Locate the cell with the specified text and output its [x, y] center coordinate. 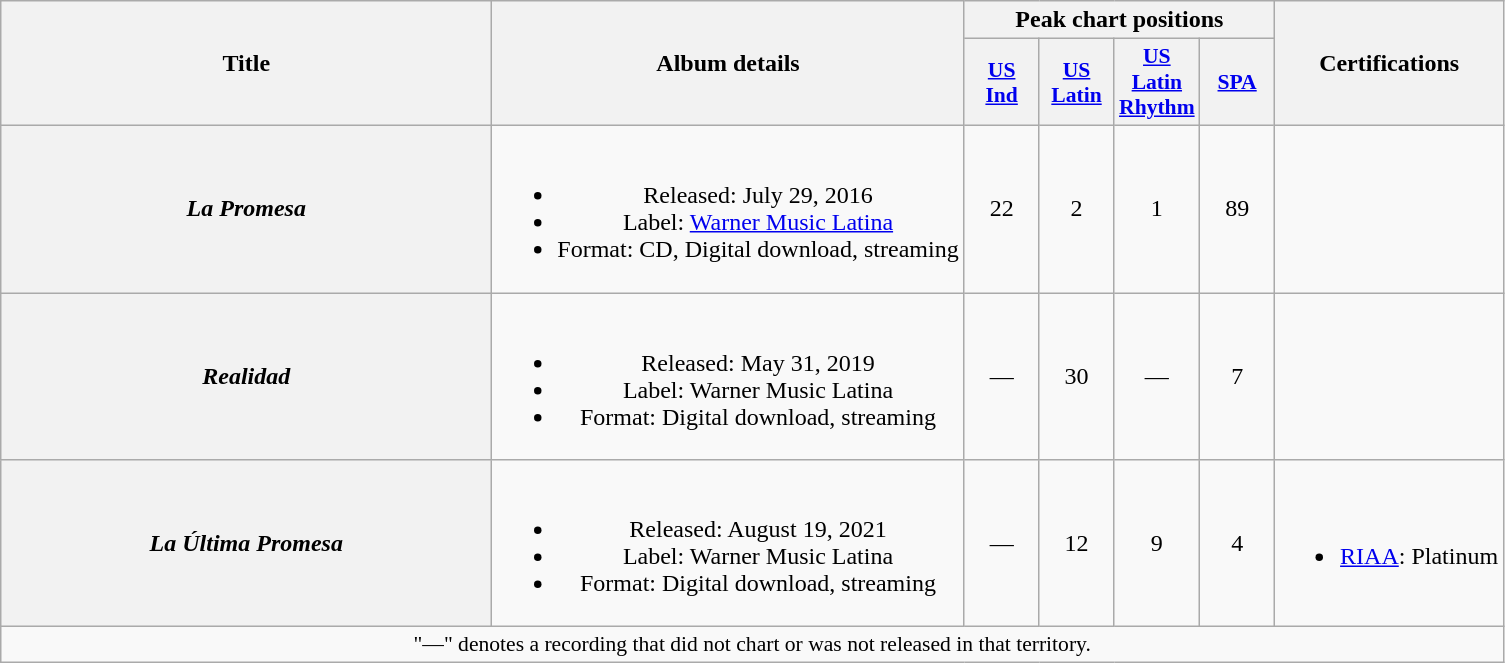
89 [1238, 208]
USInd [1002, 82]
9 [1157, 544]
Certifications [1390, 64]
12 [1076, 544]
7 [1238, 376]
Title [246, 64]
"—" denotes a recording that did not chart or was not released in that territory. [752, 645]
Realidad [246, 376]
Released: August 19, 2021Label: Warner Music LatinaFormat: Digital download, streaming [728, 544]
USLatinRhythm [1157, 82]
USLatin [1076, 82]
Album details [728, 64]
Released: May 31, 2019Label: Warner Music LatinaFormat: Digital download, streaming [728, 376]
22 [1002, 208]
1 [1157, 208]
30 [1076, 376]
La Última Promesa [246, 544]
2 [1076, 208]
SPA [1238, 82]
RIAA: Platinum [1390, 544]
4 [1238, 544]
Peak chart positions [1119, 20]
La Promesa [246, 208]
Released: July 29, 2016Label: Warner Music LatinaFormat: CD, Digital download, streaming [728, 208]
